Return [X, Y] of the center of cell containing provided text 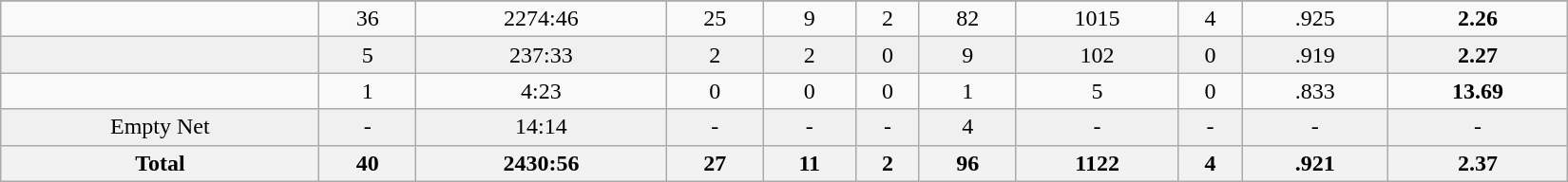
40 [368, 163]
Total [160, 163]
2.27 [1479, 55]
11 [810, 163]
Empty Net [160, 127]
36 [368, 19]
2.37 [1479, 163]
14:14 [542, 127]
1015 [1097, 19]
.925 [1315, 19]
82 [967, 19]
2274:46 [542, 19]
25 [715, 19]
237:33 [542, 55]
96 [967, 163]
2430:56 [542, 163]
.919 [1315, 55]
.921 [1315, 163]
102 [1097, 55]
1122 [1097, 163]
.833 [1315, 91]
27 [715, 163]
2.26 [1479, 19]
4:23 [542, 91]
13.69 [1479, 91]
